Extract the [X, Y] coordinate from the center of the cell holding the provided text.  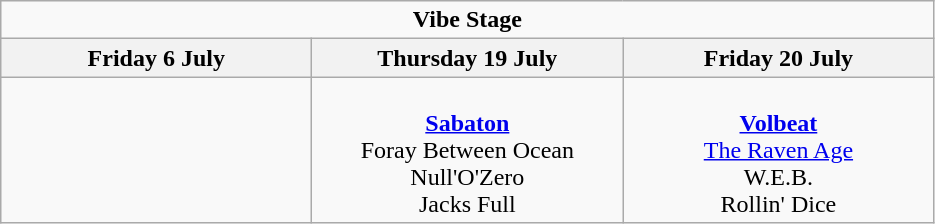
Friday 20 July [778, 58]
Friday 6 July [156, 58]
Thursday 19 July [468, 58]
Volbeat The Raven Age W.E.B. Rollin' Dice [778, 150]
Sabaton Foray Between Ocean Null'O'Zero Jacks Full [468, 150]
Vibe Stage [468, 20]
